Search for the cell housing the specified text and yield its (X, Y) center coordinate. 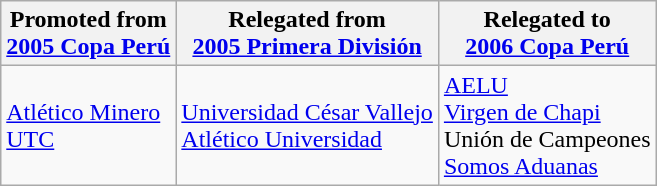
Relegated from2005 Primera División (308, 34)
Universidad César Vallejo Atlético Universidad (308, 126)
Relegated to2006 Copa Perú (547, 34)
Promoted from2005 Copa Perú (88, 34)
AELU Virgen de Chapi Unión de Campeones Somos Aduanas (547, 126)
Atlético Minero UTC (88, 126)
